Identify which cell holds the provided text, then report its [x, y] central coordinate. 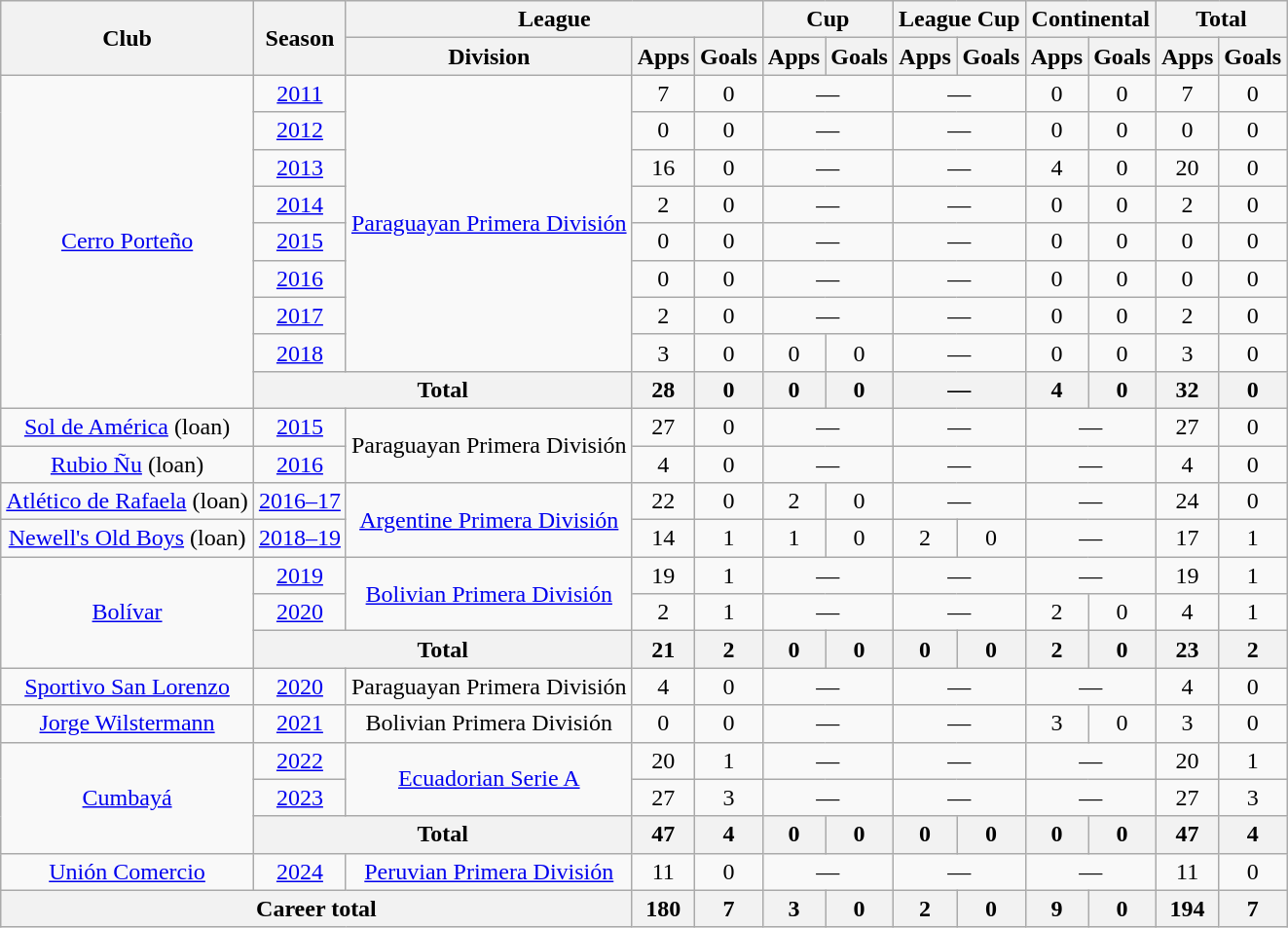
16 [663, 167]
Argentine Primera División [489, 520]
Bolívar [128, 612]
Rubio Ñu (loan) [128, 464]
Sol de América (loan) [128, 427]
2022 [300, 761]
Peruvian Primera División [489, 872]
Unión Comercio [128, 872]
17 [1187, 538]
2018–19 [300, 538]
Ecuadorian Serie A [489, 779]
9 [1056, 909]
24 [1187, 501]
2024 [300, 872]
21 [663, 650]
2012 [300, 130]
Jorge Wilstermann [128, 724]
32 [1187, 390]
League [554, 19]
Atlético de Rafaela (loan) [128, 501]
14 [663, 538]
Career total [316, 909]
Club [128, 38]
Division [489, 56]
Cerro Porteño [128, 241]
Continental [1090, 19]
2023 [300, 798]
2019 [300, 575]
Sportivo San Lorenzo [128, 687]
2013 [300, 167]
Cumbayá [128, 798]
2011 [300, 93]
2014 [300, 204]
2017 [300, 316]
2021 [300, 724]
194 [1187, 909]
2018 [300, 353]
Cup [828, 19]
28 [663, 390]
23 [1187, 650]
Season [300, 38]
180 [663, 909]
22 [663, 501]
2016–17 [300, 501]
League Cup [959, 19]
Newell's Old Boys (loan) [128, 538]
